For the text-containing cell, return its midpoint in [X, Y] coordinate format. 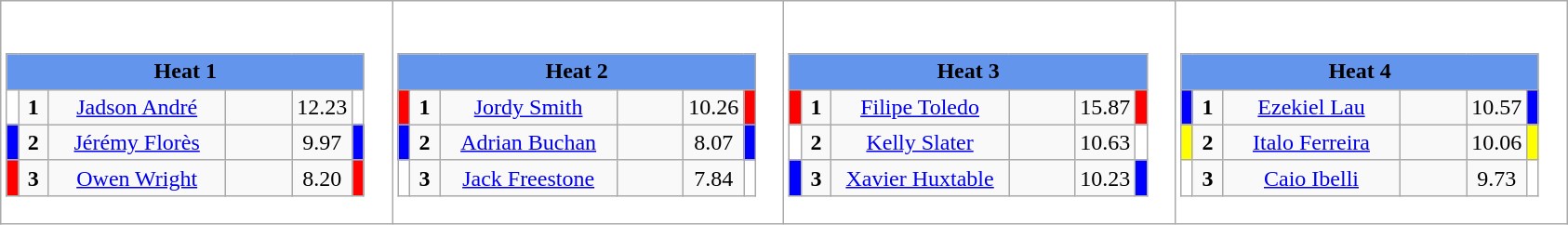
12.23 [322, 107]
Jordy Smith [528, 107]
Filipe Toledo [921, 107]
Italo Ferreira [1311, 142]
Heat 4 [1360, 72]
10.57 [1497, 107]
9.97 [322, 142]
7.84 [714, 178]
10.23 [1105, 178]
Heat 3 [968, 72]
Owen Wright [138, 178]
8.07 [714, 142]
Heat 3 1 Filipe Toledo 15.87 2 Kelly Slater 10.63 3 Xavier Huxtable 10.23 [980, 112]
Heat 4 1 Ezekiel Lau 10.57 2 Italo Ferreira 10.06 3 Caio Ibelli 9.73 [1371, 112]
15.87 [1105, 107]
Adrian Buchan [528, 142]
Heat 1 [185, 72]
9.73 [1497, 178]
8.20 [322, 178]
Heat 2 [577, 72]
Kelly Slater [921, 142]
10.06 [1497, 142]
Ezekiel Lau [1311, 107]
Heat 1 1 Jadson André 12.23 2 Jérémy Florès 9.97 3 Owen Wright 8.20 [197, 112]
Caio Ibelli [1311, 178]
10.63 [1105, 142]
Jack Freestone [528, 178]
Jadson André [138, 107]
Heat 2 1 Jordy Smith 10.26 2 Adrian Buchan 8.07 3 Jack Freestone 7.84 [588, 112]
Jérémy Florès [138, 142]
10.26 [714, 107]
Xavier Huxtable [921, 178]
